Find where the given text appears and provide that cell's center as [X, Y] coordinate. 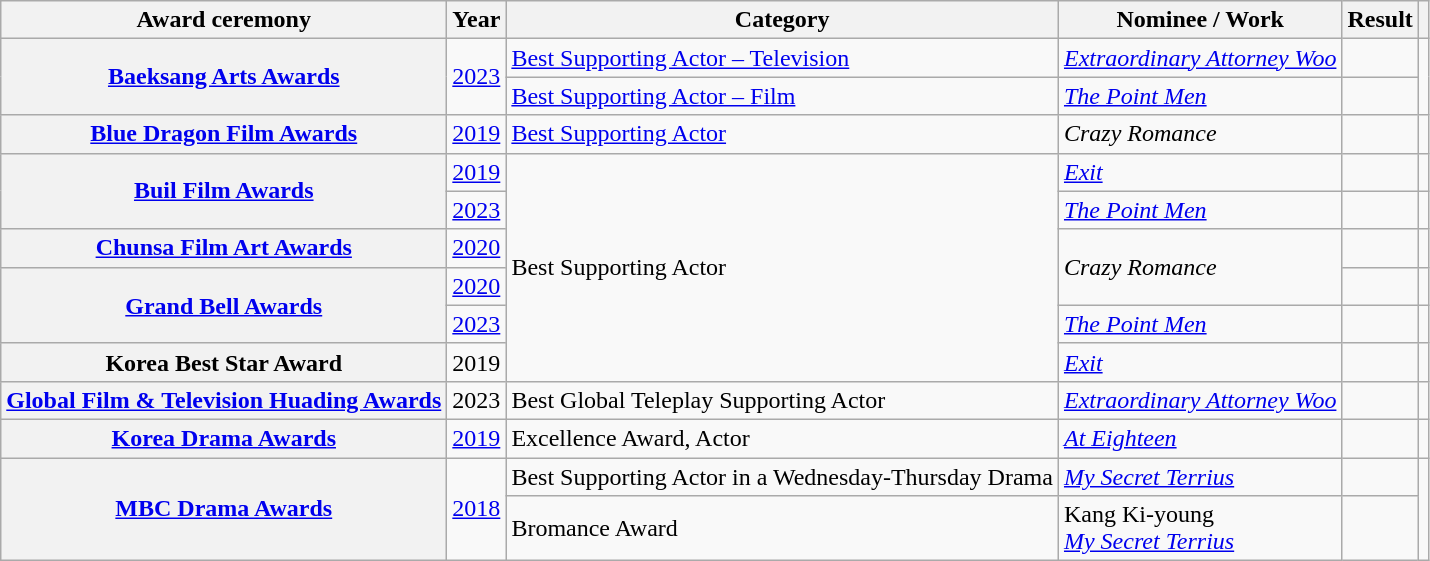
Korea Drama Awards [224, 438]
Bromance Award [782, 528]
At Eighteen [1200, 438]
Baeksang Arts Awards [224, 77]
MBC Drama Awards [224, 510]
Best Supporting Actor – Film [782, 96]
Grand Bell Awards [224, 305]
Award ceremony [224, 20]
Best Global Teleplay Supporting Actor [782, 400]
Global Film & Television Huading Awards [224, 400]
Korea Best Star Award [224, 362]
Best Supporting Actor in a Wednesday-Thursday Drama [782, 477]
Year [476, 20]
My Secret Terrius [1200, 477]
Kang Ki-young My Secret Terrius [1200, 528]
Nominee / Work [1200, 20]
Best Supporting Actor – Television [782, 58]
Excellence Award, Actor [782, 438]
2018 [476, 510]
Buil Film Awards [224, 191]
Result [1380, 20]
Blue Dragon Film Awards [224, 134]
Category [782, 20]
Chunsa Film Art Awards [224, 248]
